From the cell containing the given text, extract its center point as (X, Y) coordinate. 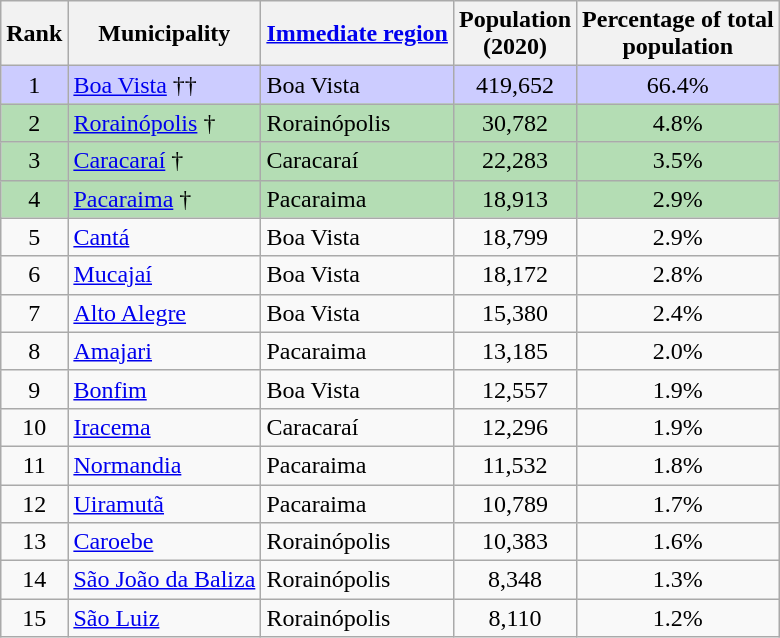
4 (34, 199)
2.8% (678, 275)
Population(2020) (514, 34)
14 (34, 580)
Normandia (164, 465)
18,913 (514, 199)
1 (34, 85)
3.5% (678, 161)
66.4% (678, 85)
2.0% (678, 351)
Bonfim (164, 389)
6 (34, 275)
15 (34, 618)
1.3% (678, 580)
7 (34, 313)
Mucajaí (164, 275)
Pacaraima † (164, 199)
11 (34, 465)
Iracema (164, 427)
18,172 (514, 275)
8,348 (514, 580)
Alto Alegre (164, 313)
15,380 (514, 313)
São João da Baliza (164, 580)
13 (34, 542)
9 (34, 389)
8 (34, 351)
2.4% (678, 313)
5 (34, 237)
Cantá (164, 237)
1.2% (678, 618)
10 (34, 427)
São Luiz (164, 618)
2 (34, 123)
Municipality (164, 34)
12 (34, 503)
1.8% (678, 465)
10,789 (514, 503)
3 (34, 161)
13,185 (514, 351)
Percentage of totalpopulation (678, 34)
18,799 (514, 237)
Caroebe (164, 542)
10,383 (514, 542)
Rank (34, 34)
Amajari (164, 351)
Caracaraí † (164, 161)
30,782 (514, 123)
11,532 (514, 465)
12,296 (514, 427)
4.8% (678, 123)
1.6% (678, 542)
419,652 (514, 85)
Boa Vista †† (164, 85)
Rorainópolis † (164, 123)
Uiramutã (164, 503)
8,110 (514, 618)
Immediate region (358, 34)
1.7% (678, 503)
22,283 (514, 161)
12,557 (514, 389)
